Return (x, y) of the center of cell containing provided text 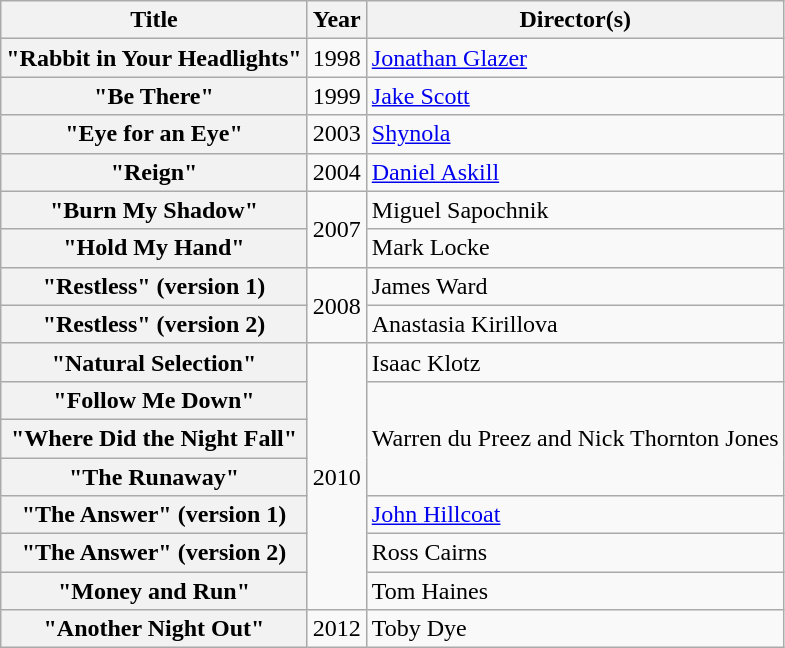
"The Answer" (version 2) (154, 553)
"Money and Run" (154, 591)
Warren du Preez and Nick Thornton Jones (575, 438)
Miguel Sapochnik (575, 210)
2010 (336, 476)
"Natural Selection" (154, 362)
Shynola (575, 134)
2007 (336, 229)
2012 (336, 629)
2008 (336, 305)
"Hold My Hand" (154, 248)
"Where Did the Night Fall" (154, 438)
Isaac Klotz (575, 362)
Title (154, 20)
Daniel Askill (575, 172)
Ross Cairns (575, 553)
"Eye for an Eye" (154, 134)
"The Answer" (version 1) (154, 515)
John Hillcoat (575, 515)
James Ward (575, 286)
1998 (336, 58)
"Restless" (version 1) (154, 286)
Mark Locke (575, 248)
1999 (336, 96)
"Another Night Out" (154, 629)
Year (336, 20)
2004 (336, 172)
2003 (336, 134)
"Rabbit in Your Headlights" (154, 58)
"Follow Me Down" (154, 400)
Director(s) (575, 20)
"Restless" (version 2) (154, 324)
Toby Dye (575, 629)
Anastasia Kirillova (575, 324)
Tom Haines (575, 591)
Jonathan Glazer (575, 58)
Jake Scott (575, 96)
"Be There" (154, 96)
"Reign" (154, 172)
"Burn My Shadow" (154, 210)
"The Runaway" (154, 477)
